Return the (x, y) coordinate for the center point of the cell that contains the specified text.  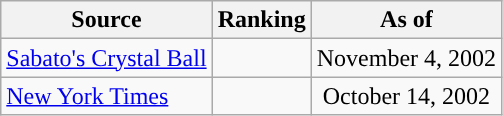
As of (406, 20)
Source (106, 20)
Sabato's Crystal Ball (106, 58)
New York Times (106, 96)
October 14, 2002 (406, 96)
November 4, 2002 (406, 58)
Ranking (262, 20)
